Capture the cell that displays the provided text and extract its [X, Y] central coordinate. 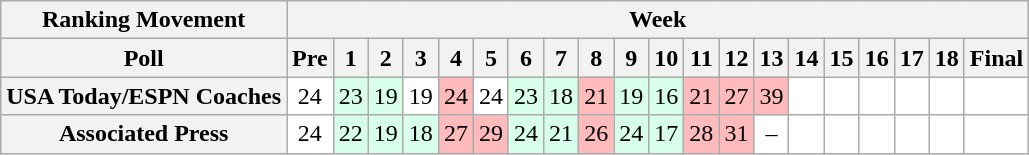
Week [658, 20]
26 [596, 134]
14 [806, 58]
29 [490, 134]
11 [702, 58]
USA Today/ESPN Coaches [144, 96]
Ranking Movement [144, 20]
2 [386, 58]
12 [736, 58]
7 [562, 58]
22 [350, 134]
13 [772, 58]
15 [842, 58]
9 [632, 58]
1 [350, 58]
Final [996, 58]
10 [666, 58]
4 [456, 58]
28 [702, 134]
5 [490, 58]
8 [596, 58]
– [772, 134]
Associated Press [144, 134]
39 [772, 96]
3 [420, 58]
Poll [144, 58]
Pre [310, 58]
6 [526, 58]
31 [736, 134]
